Extract the (x, y) coordinate from the center of the cell holding the provided text.  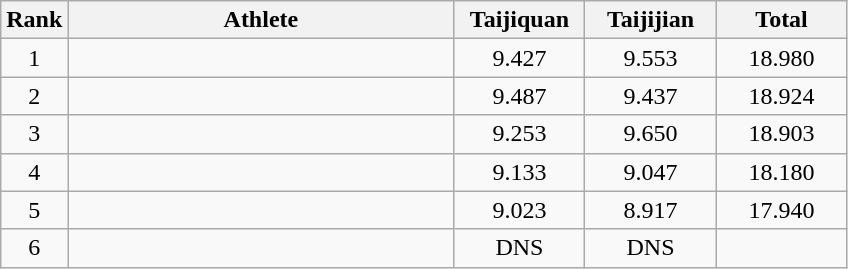
1 (34, 58)
Rank (34, 20)
9.437 (650, 96)
17.940 (782, 210)
Total (782, 20)
9.047 (650, 172)
Taijijian (650, 20)
3 (34, 134)
4 (34, 172)
6 (34, 248)
9.487 (520, 96)
18.924 (782, 96)
18.903 (782, 134)
5 (34, 210)
9.650 (650, 134)
Athlete (261, 20)
Taijiquan (520, 20)
8.917 (650, 210)
18.980 (782, 58)
9.553 (650, 58)
2 (34, 96)
9.427 (520, 58)
9.133 (520, 172)
18.180 (782, 172)
9.023 (520, 210)
9.253 (520, 134)
